Find where the given text appears and provide that cell's center as (X, Y) coordinate. 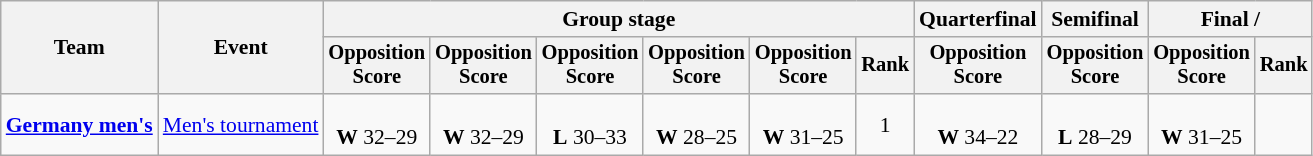
W 34–22 (978, 124)
Team (80, 48)
Group stage (618, 19)
Semifinal (1096, 19)
W 28–25 (696, 124)
L 28–29 (1096, 124)
Event (241, 48)
Men's tournament (241, 124)
Final / (1230, 19)
1 (885, 124)
Quarterfinal (978, 19)
Germany men's (80, 124)
L 30–33 (590, 124)
